Provide the [x, y] coordinate of the cell's center where the given text is located.  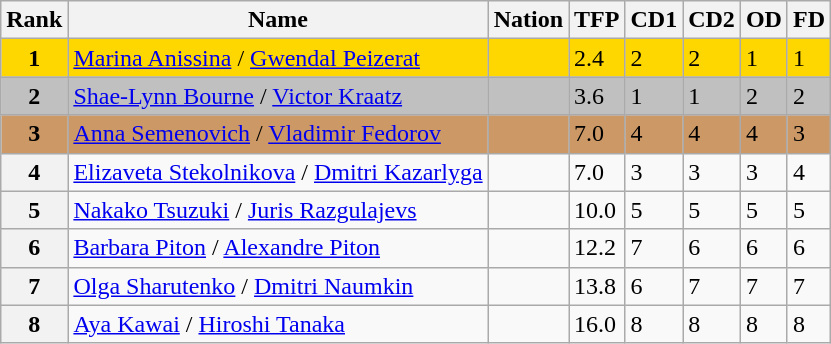
Nakako Tsuzuki / Juris Razgulajevs [278, 210]
13.8 [597, 286]
Barbara Piton / Alexandre Piton [278, 248]
CD2 [712, 20]
OD [764, 20]
Elizaveta Stekolnikova / Dmitri Kazarlyga [278, 172]
Aya Kawai / Hiroshi Tanaka [278, 324]
16.0 [597, 324]
10.0 [597, 210]
12.2 [597, 248]
Marina Anissina / Gwendal Peizerat [278, 58]
CD1 [654, 20]
3.6 [597, 96]
FD [808, 20]
Nation [528, 20]
Shae-Lynn Bourne / Victor Kraatz [278, 96]
2.4 [597, 58]
Olga Sharutenko / Dmitri Naumkin [278, 286]
Rank [34, 20]
Name [278, 20]
Anna Semenovich / Vladimir Fedorov [278, 134]
TFP [597, 20]
